Extract the [X, Y] coordinate from the center of the cell holding the provided text.  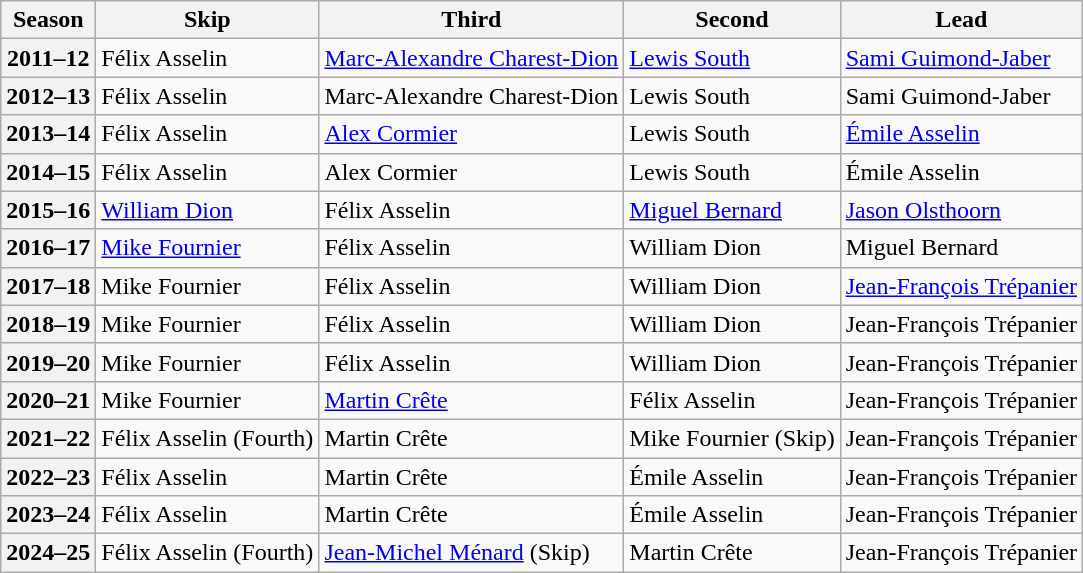
2018–19 [48, 324]
Season [48, 20]
Lead [961, 20]
2017–18 [48, 286]
2019–20 [48, 362]
2013–14 [48, 134]
Second [732, 20]
Third [472, 20]
2012–13 [48, 96]
2021–22 [48, 438]
Jean-Michel Ménard (Skip) [472, 553]
Skip [208, 20]
2015–16 [48, 210]
2022–23 [48, 477]
2014–15 [48, 172]
2016–17 [48, 248]
2020–21 [48, 400]
2024–25 [48, 553]
Jason Olsthoorn [961, 210]
2011–12 [48, 58]
Mike Fournier (Skip) [732, 438]
2023–24 [48, 515]
